Return (X, Y) of the center of cell containing provided text 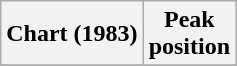
Chart (1983) (72, 34)
Peakposition (189, 34)
